Capture the cell that displays the provided text and extract its [X, Y] central coordinate. 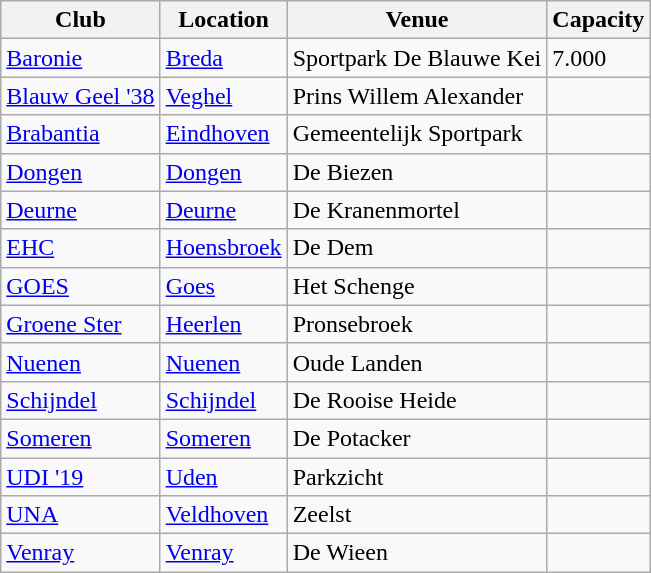
Brabantia [80, 134]
Oude Landen [417, 362]
Groene Ster [80, 324]
Sportpark De Blauwe Kei [417, 58]
GOES [80, 286]
EHC [80, 248]
De Dem [417, 248]
De Potacker [417, 438]
Eindhoven [224, 134]
Baronie [80, 58]
UDI '19 [80, 477]
Breda [224, 58]
Zeelst [417, 515]
Location [224, 20]
Blauw Geel '38 [80, 96]
De Biezen [417, 172]
Hoensbroek [224, 248]
Uden [224, 477]
Capacity [598, 20]
Gemeentelijk Sportpark [417, 134]
Club [80, 20]
Venue [417, 20]
De Kranenmortel [417, 210]
7.000 [598, 58]
UNA [80, 515]
De Wieen [417, 553]
Goes [224, 286]
De Rooise Heide [417, 400]
Het Schenge [417, 286]
Prins Willem Alexander [417, 96]
Veldhoven [224, 515]
Pronsebroek [417, 324]
Veghel [224, 96]
Parkzicht [417, 477]
Heerlen [224, 324]
